Capture the cell that displays the provided text and extract its [x, y] central coordinate. 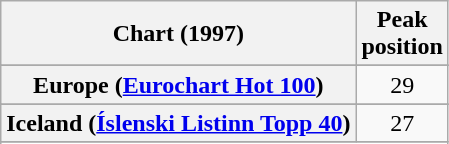
27 [402, 123]
Peakposition [402, 34]
Chart (1997) [178, 34]
Europe (Eurochart Hot 100) [178, 85]
Iceland (Íslenski Listinn Topp 40) [178, 123]
29 [402, 85]
